Identify which cell holds the provided text, then report its (X, Y) central coordinate. 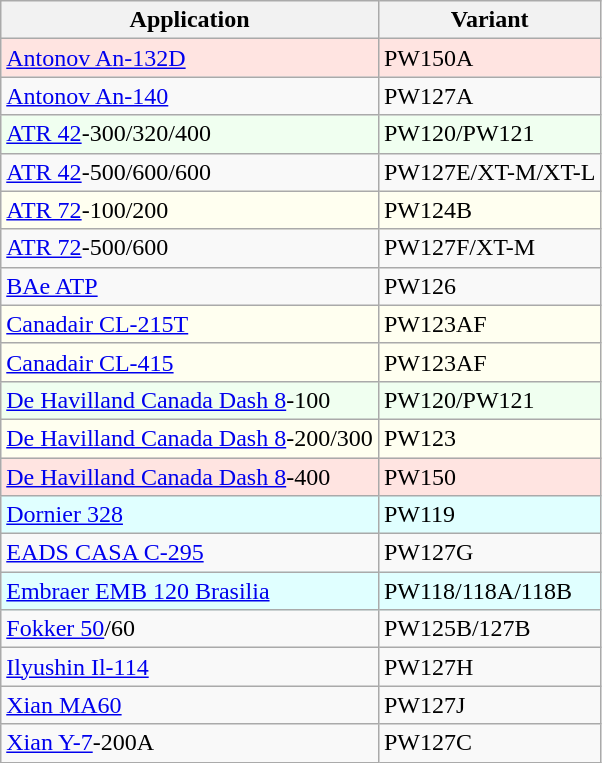
Antonov An-140 (190, 96)
PW123 (490, 438)
De Havilland Canada Dash 8-400 (190, 477)
Variant (490, 20)
Antonov An-132D (190, 58)
ATR 42-500/600/600 (190, 172)
PW127F/XT-M (490, 248)
PW127A (490, 96)
ATR 72-100/200 (190, 210)
Dornier 328 (190, 515)
Embraer EMB 120 Brasilia (190, 591)
PW127H (490, 667)
PW119 (490, 515)
EADS CASA C-295 (190, 553)
PW126 (490, 286)
Xian MA60 (190, 705)
PW127J (490, 705)
BAe ATP (190, 286)
De Havilland Canada Dash 8-200/300 (190, 438)
PW127E/XT-M/XT-L (490, 172)
PW127G (490, 553)
Canadair CL-215T (190, 324)
Ilyushin Il-114 (190, 667)
Canadair CL-415 (190, 362)
PW124B (490, 210)
PW150A (490, 58)
PW125B/127B (490, 629)
De Havilland Canada Dash 8-100 (190, 400)
ATR 72-500/600 (190, 248)
ATR 42-300/320/400 (190, 134)
Application (190, 20)
PW127C (490, 743)
Xian Y-7-200A (190, 743)
Fokker 50/60 (190, 629)
PW150 (490, 477)
PW118/118A/118B (490, 591)
